Provide the [X, Y] coordinate of the cell's center where the given text is located.  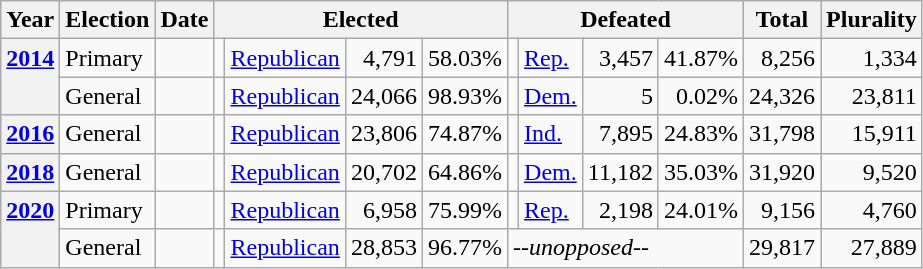
58.03% [464, 58]
2020 [30, 229]
Plurality [872, 20]
24.01% [700, 210]
31,920 [782, 172]
Total [782, 20]
2018 [30, 172]
96.77% [464, 248]
7,895 [620, 134]
Election [108, 20]
Defeated [625, 20]
24.83% [700, 134]
98.93% [464, 96]
23,811 [872, 96]
2016 [30, 134]
4,791 [384, 58]
41.87% [700, 58]
11,182 [620, 172]
9,520 [872, 172]
27,889 [872, 248]
Year [30, 20]
8,256 [782, 58]
24,326 [782, 96]
9,156 [782, 210]
2014 [30, 77]
1,334 [872, 58]
20,702 [384, 172]
--unopposed-- [625, 248]
Elected [361, 20]
29,817 [782, 248]
5 [620, 96]
64.86% [464, 172]
6,958 [384, 210]
23,806 [384, 134]
74.87% [464, 134]
35.03% [700, 172]
Date [184, 20]
2,198 [620, 210]
3,457 [620, 58]
4,760 [872, 210]
75.99% [464, 210]
15,911 [872, 134]
24,066 [384, 96]
31,798 [782, 134]
Ind. [551, 134]
28,853 [384, 248]
0.02% [700, 96]
